Provide the (x, y) coordinate of the cell's center where the given text is located.  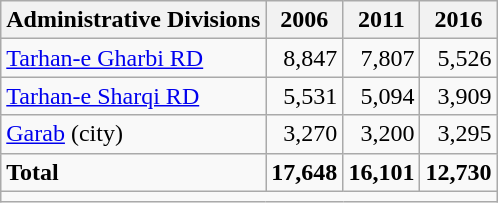
12,730 (458, 172)
2011 (382, 20)
Tarhan-e Sharqi RD (134, 96)
3,270 (304, 134)
8,847 (304, 58)
17,648 (304, 172)
Tarhan-e Gharbi RD (134, 58)
16,101 (382, 172)
Administrative Divisions (134, 20)
3,295 (458, 134)
Total (134, 172)
2016 (458, 20)
3,909 (458, 96)
5,531 (304, 96)
7,807 (382, 58)
Garab (city) (134, 134)
5,526 (458, 58)
5,094 (382, 96)
2006 (304, 20)
3,200 (382, 134)
